Determine the [X, Y] coordinate at the center of the cell enclosing the given text.  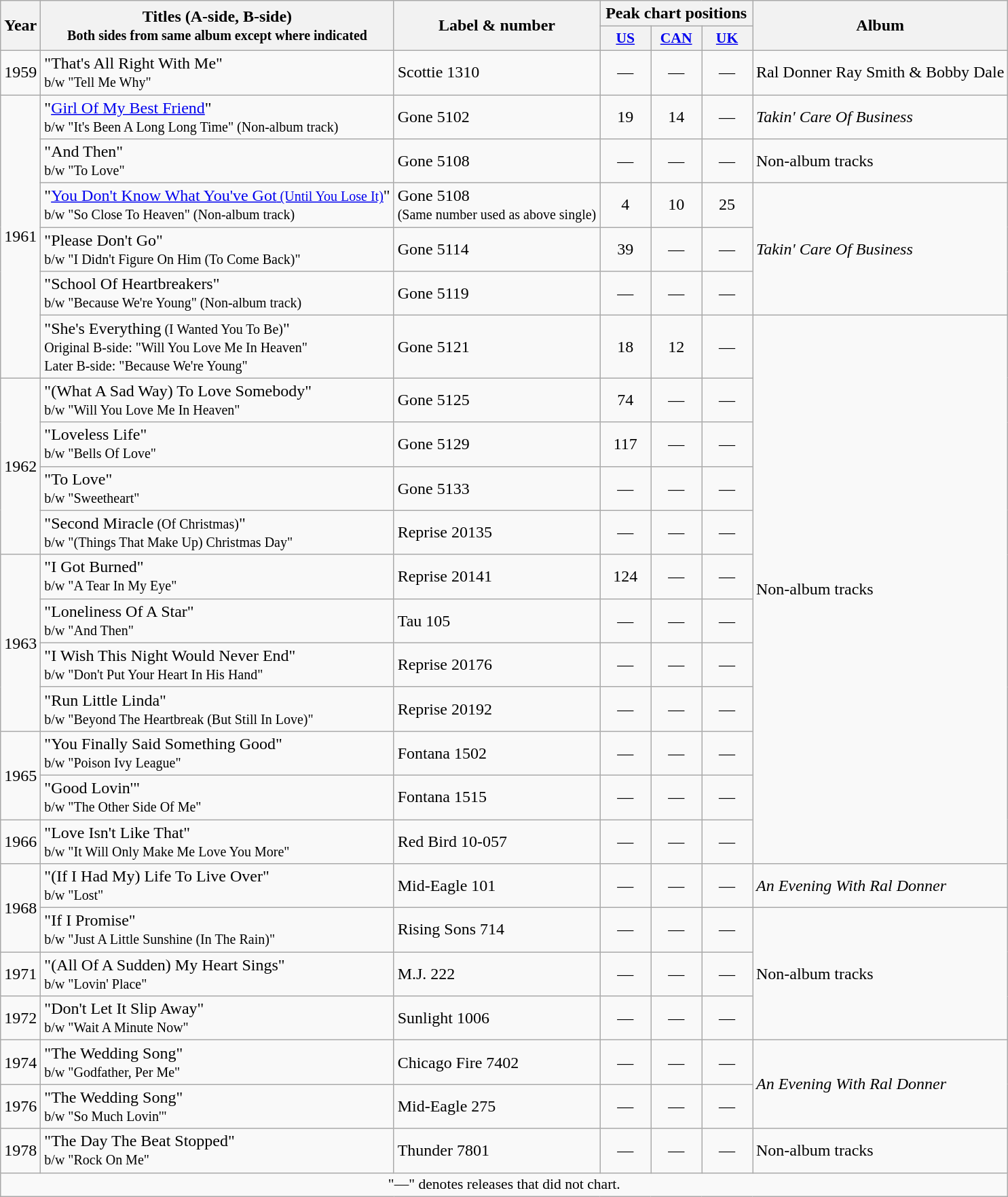
"(What A Sad Way) To Love Somebody" b/w "Will You Love Me In Heaven" [217, 400]
1962 [20, 466]
1959 [20, 72]
14 [676, 117]
"That's All Right With Me"b/w "Tell Me Why" [217, 72]
"If I Promise"b/w "Just A Little Sunshine (In The Rain)" [217, 930]
"Loveless Life" b/w "Bells Of Love" [217, 444]
Gone 5133 [497, 489]
Label & number [497, 26]
"To Love" b/w "Sweetheart" [217, 489]
"And Then"b/w "To Love" [217, 161]
Mid-Eagle 101 [497, 886]
"—" denotes releases that did not chart. [504, 1185]
25 [728, 205]
Sunlight 1006 [497, 1018]
19 [626, 117]
Tau 105 [497, 620]
Scottie 1310 [497, 72]
Year [20, 26]
"(If I Had My) Life To Live Over"b/w "Lost" [217, 886]
Reprise 20141 [497, 577]
Reprise 20176 [497, 665]
"(All Of A Sudden) My Heart Sings"b/w "Lovin' Place" [217, 974]
Gone 5114 [497, 250]
"She's Everything (I Wanted You To Be)"Original B-side: "Will You Love Me In Heaven"Later B-side: "Because We're Young" [217, 347]
Gone 5119 [497, 293]
UK [728, 39]
"School Of Heartbreakers" b/w "Because We're Young" (Non-album track) [217, 293]
Album [880, 26]
"The Wedding Song"b/w "Godfather, Per Me" [217, 1063]
"Run Little Linda"b/w "Beyond The Heartbreak (But Still In Love)" [217, 708]
Mid-Eagle 275 [497, 1106]
1978 [20, 1151]
"Good Lovin'"b/w "The Other Side Of Me" [217, 797]
12 [676, 347]
"Second Miracle (Of Christmas)"b/w "(Things That Make Up) Christmas Day" [217, 532]
"I Got Burned" b/w "A Tear In My Eye" [217, 577]
1966 [20, 841]
Gone 5121 [497, 347]
Red Bird 10-057 [497, 841]
"Love Isn't Like That"b/w "It Will Only Make Me Love You More" [217, 841]
"Please Don't Go"b/w "I Didn't Figure On Him (To Come Back)" [217, 250]
Ral Donner Ray Smith & Bobby Dale [880, 72]
1968 [20, 908]
"Girl Of My Best Friend"b/w "It's Been A Long Long Time" (Non-album track) [217, 117]
Gone 5125 [497, 400]
10 [676, 205]
Chicago Fire 7402 [497, 1063]
CAN [676, 39]
Fontana 1502 [497, 753]
"You Finally Said Something Good"b/w "Poison Ivy League" [217, 753]
Thunder 7801 [497, 1151]
"Loneliness Of A Star"b/w "And Then" [217, 620]
1976 [20, 1106]
Gone 5108 [497, 161]
Gone 5102 [497, 117]
Titles (A-side, B-side)Both sides from same album except where indicated [217, 26]
"I Wish This Night Would Never End"b/w "Don't Put Your Heart In His Hand" [217, 665]
Gone 5129 [497, 444]
US [626, 39]
39 [626, 250]
124 [626, 577]
1963 [20, 643]
"You Don't Know What You've Got (Until You Lose It)"b/w "So Close To Heaven" (Non-album track) [217, 205]
"Don't Let It Slip Away"b/w "Wait A Minute Now" [217, 1018]
18 [626, 347]
M.J. 222 [497, 974]
4 [626, 205]
Gone 5108 (Same number used as above single) [497, 205]
1961 [20, 236]
74 [626, 400]
Reprise 20135 [497, 532]
Rising Sons 714 [497, 930]
"The Wedding Song"b/w "So Much Lovin'" [217, 1106]
1974 [20, 1063]
"The Day The Beat Stopped"b/w "Rock On Me" [217, 1151]
Reprise 20192 [497, 708]
1965 [20, 775]
1971 [20, 974]
117 [626, 444]
1972 [20, 1018]
Fontana 1515 [497, 797]
Peak chart positions [676, 14]
